From the cell containing the given text, extract its center point as [x, y] coordinate. 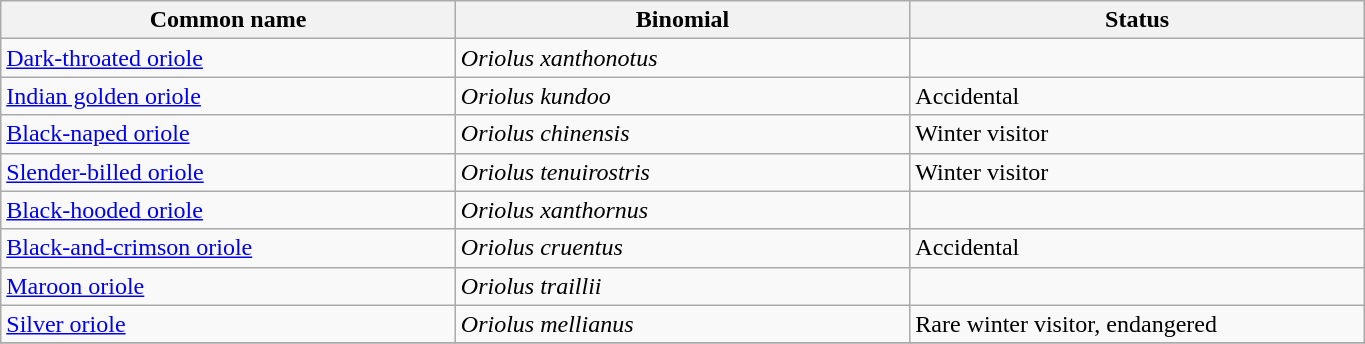
Rare winter visitor, endangered [1138, 324]
Indian golden oriole [228, 96]
Silver oriole [228, 324]
Oriolus cruentus [682, 248]
Oriolus tenuirostris [682, 172]
Slender-billed oriole [228, 172]
Dark-throated oriole [228, 58]
Oriolus chinensis [682, 134]
Oriolus mellianus [682, 324]
Common name [228, 20]
Oriolus traillii [682, 286]
Black-naped oriole [228, 134]
Black-and-crimson oriole [228, 248]
Status [1138, 20]
Black-hooded oriole [228, 210]
Oriolus kundoo [682, 96]
Maroon oriole [228, 286]
Oriolus xanthonotus [682, 58]
Binomial [682, 20]
Oriolus xanthornus [682, 210]
